Determine the [X, Y] coordinate at the center of the cell enclosing the given text.  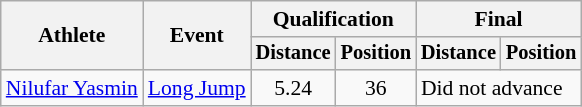
Final [498, 19]
Qualification [334, 19]
36 [376, 88]
Event [197, 36]
Did not advance [498, 88]
Athlete [72, 36]
Nilufar Yasmin [72, 88]
Long Jump [197, 88]
5.24 [294, 88]
